Pinpoint the cell where the given text exists, returning its [x, y] midpoint coordinate. 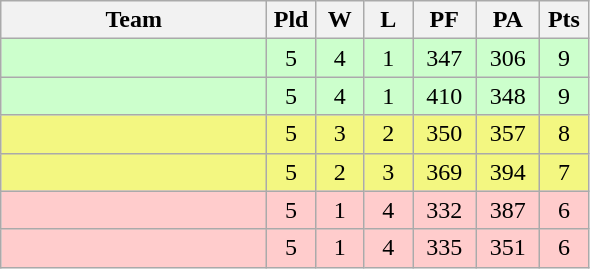
369 [444, 172]
348 [508, 96]
7 [564, 172]
306 [508, 58]
350 [444, 134]
Pts [564, 20]
387 [508, 210]
410 [444, 96]
394 [508, 172]
332 [444, 210]
W [340, 20]
335 [444, 248]
357 [508, 134]
Pld [292, 20]
347 [444, 58]
351 [508, 248]
L [388, 20]
8 [564, 134]
PF [444, 20]
Team [134, 20]
PA [508, 20]
